Locate the cell with the specified text and output its [x, y] center coordinate. 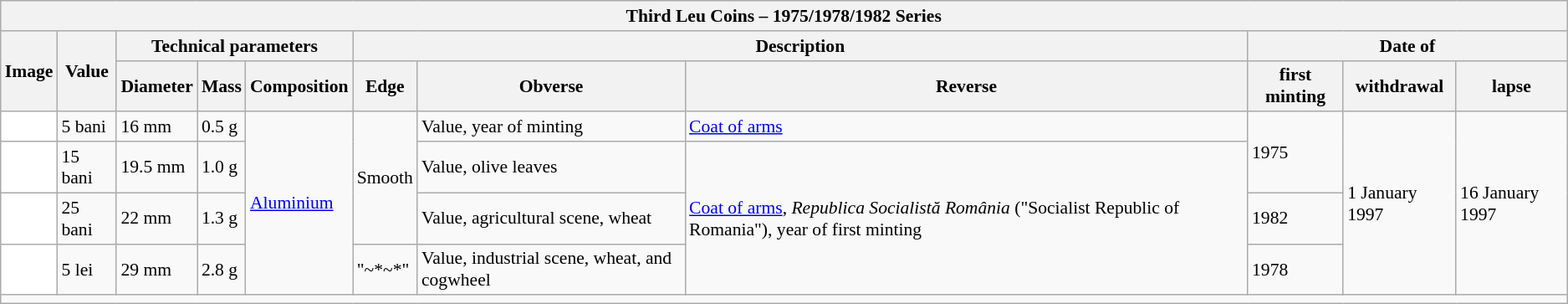
29 mm [156, 270]
Value, year of minting [551, 127]
1.0 g [222, 167]
25 bani [87, 218]
withdrawal [1400, 85]
Composition [299, 85]
1.3 g [222, 218]
Value, industrial scene, wheat, and cogwheel [551, 270]
Image [29, 72]
"~*~*" [385, 270]
Reverse [967, 85]
Aluminium [299, 204]
lapse [1512, 85]
16 mm [156, 127]
5 bani [87, 127]
Third Leu Coins – 1975/1978/1982 Series [784, 16]
Obverse [551, 85]
16 January 1997 [1512, 204]
Edge [385, 85]
15 bani [87, 167]
1982 [1295, 218]
Value [87, 72]
Technical parameters [234, 46]
Mass [222, 85]
Coat of arms [967, 127]
Value, olive leaves [551, 167]
Smooth [385, 178]
5 lei [87, 270]
Value, agricultural scene, wheat [551, 218]
Date of [1407, 46]
19.5 mm [156, 167]
2.8 g [222, 270]
1978 [1295, 270]
1975 [1295, 152]
Diameter [156, 85]
0.5 g [222, 127]
Coat of arms, Republica Socialistă România ("Socialist Republic of Romania"), year of first minting [967, 218]
22 mm [156, 218]
first minting [1295, 85]
Description [800, 46]
1 January 1997 [1400, 204]
